Extract the (x, y) coordinate from the center of the cell holding the provided text.  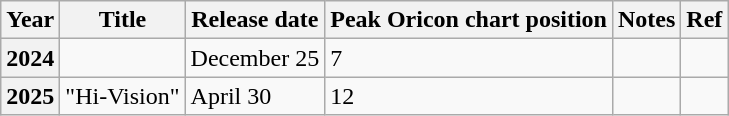
Year (30, 20)
2025 (30, 96)
December 25 (255, 58)
Ref (704, 20)
12 (469, 96)
"Hi-Vision" (122, 96)
7 (469, 58)
Release date (255, 20)
Notes (646, 20)
Peak Oricon chart position (469, 20)
Title (122, 20)
April 30 (255, 96)
2024 (30, 58)
